Output the (x, y) coordinate of the center of the cell containing the given text.  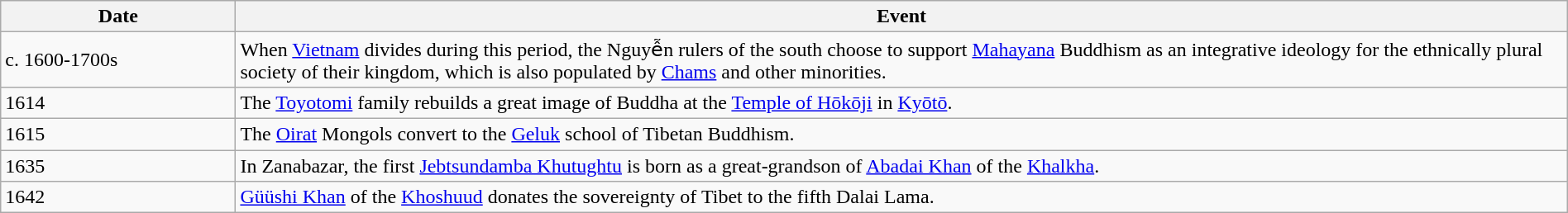
Event (901, 17)
The Oirat Mongols convert to the Geluk school of Tibetan Buddhism. (901, 134)
The Toyotomi family rebuilds a great image of Buddha at the Temple of Hōkōji in Kyōtō. (901, 102)
1635 (118, 166)
1614 (118, 102)
In Zanabazar, the first Jebtsundamba Khutughtu is born as a great-grandson of Abadai Khan of the Khalkha. (901, 166)
c. 1600-1700s (118, 59)
Date (118, 17)
1642 (118, 197)
1615 (118, 134)
Güüshi Khan of the Khoshuud donates the sovereignty of Tibet to the fifth Dalai Lama. (901, 197)
